Determine the [X, Y] coordinate at the center of the cell enclosing the given text.  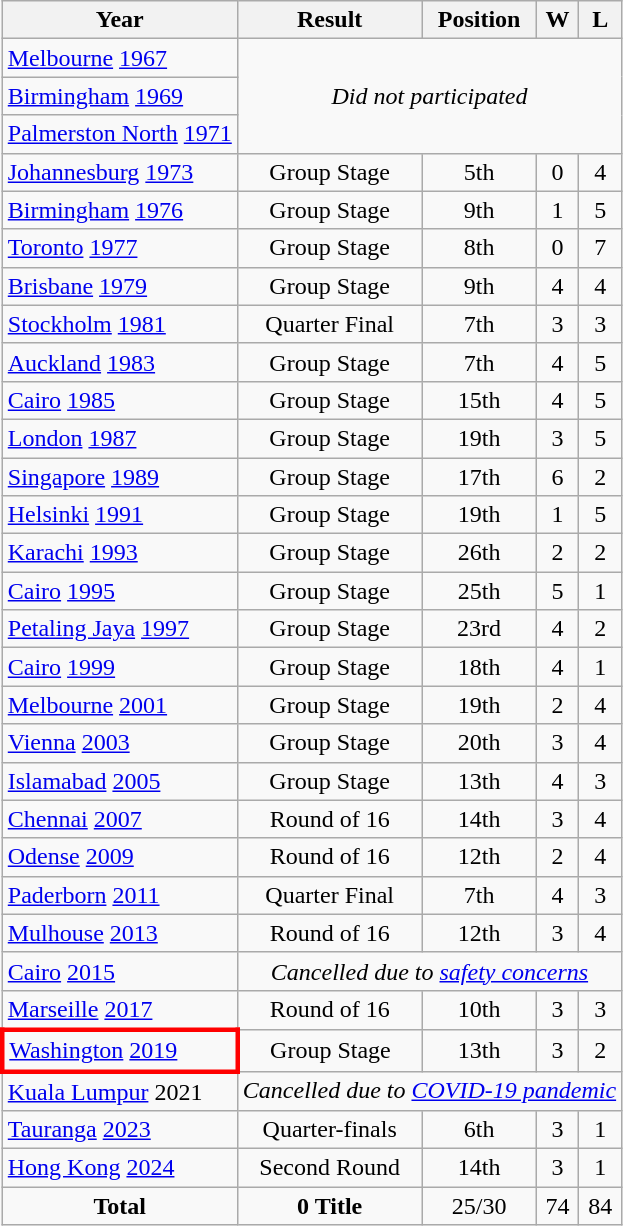
Position [479, 20]
L [600, 20]
Johannesburg 1973 [120, 172]
Birmingham 1976 [120, 210]
Cairo 1995 [120, 591]
Hong Kong 2024 [120, 1168]
Total [120, 1206]
Helsinki 1991 [120, 515]
25th [479, 591]
Auckland 1983 [120, 362]
8th [479, 248]
5th [479, 172]
Paderborn 2011 [120, 895]
Brisbane 1979 [120, 286]
Result [330, 20]
Did not participated [429, 96]
Singapore 1989 [120, 477]
Marseille 2017 [120, 1010]
Melbourne 1967 [120, 58]
Cairo 1999 [120, 667]
15th [479, 400]
Quarter-finals [330, 1130]
Petaling Jaya 1997 [120, 629]
26th [479, 553]
0 Title [330, 1206]
Cairo 1985 [120, 400]
23rd [479, 629]
Palmerston North 1971 [120, 134]
Second Round [330, 1168]
Year [120, 20]
18th [479, 667]
74 [558, 1206]
Washington 2019 [120, 1050]
Karachi 1993 [120, 553]
7 [600, 248]
Islamabad 2005 [120, 781]
Cairo 2015 [120, 971]
Cancelled due to safety concerns [429, 971]
Cancelled due to COVID-19 pandemic [429, 1091]
25/30 [479, 1206]
Odense 2009 [120, 857]
20th [479, 743]
London 1987 [120, 438]
10th [479, 1010]
6 [558, 477]
84 [600, 1206]
Toronto 1977 [120, 248]
17th [479, 477]
W [558, 20]
6th [479, 1130]
Mulhouse 2013 [120, 933]
Vienna 2003 [120, 743]
Kuala Lumpur 2021 [120, 1091]
Tauranga 2023 [120, 1130]
Chennai 2007 [120, 819]
Melbourne 2001 [120, 705]
Birmingham 1969 [120, 96]
Stockholm 1981 [120, 324]
